Return the (x, y) coordinate for the center point of the cell that contains the specified text.  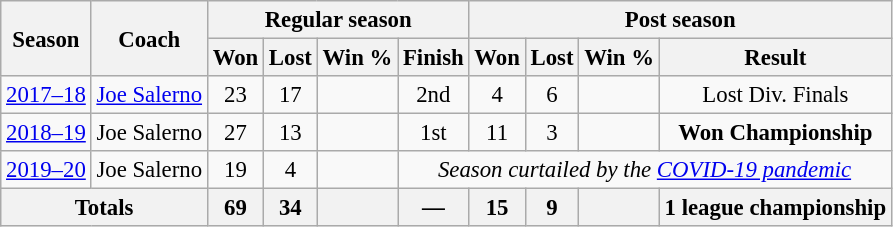
Post season (680, 20)
2019–20 (46, 170)
Won Championship (775, 133)
23 (235, 95)
2nd (434, 95)
Result (775, 58)
Season (46, 38)
1 league championship (775, 208)
15 (497, 208)
11 (497, 133)
Regular season (338, 20)
27 (235, 133)
Coach (149, 38)
Totals (104, 208)
17 (291, 95)
Finish (434, 58)
13 (291, 133)
9 (552, 208)
19 (235, 170)
6 (552, 95)
Lost Div. Finals (775, 95)
2017–18 (46, 95)
— (434, 208)
2018–19 (46, 133)
34 (291, 208)
Season curtailed by the COVID-19 pandemic (645, 170)
3 (552, 133)
1st (434, 133)
69 (235, 208)
